Detect which cell encompasses the target text, then output its (X, Y) center coordinate. 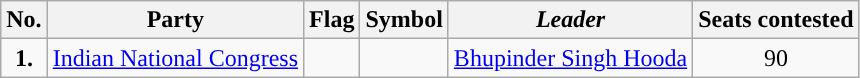
Bhupinder Singh Hooda (570, 58)
Party (175, 20)
Symbol (404, 20)
Leader (570, 20)
Seats contested (776, 20)
Indian National Congress (175, 58)
1. (24, 58)
Flag (332, 20)
90 (776, 58)
No. (24, 20)
